Locate the cell with the specified text and output its [x, y] center coordinate. 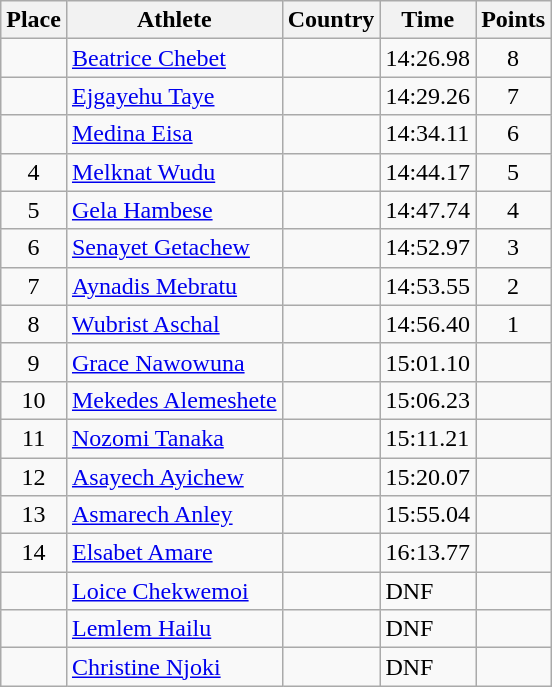
2 [514, 286]
14 [34, 553]
Athlete [174, 20]
15:55.04 [428, 515]
Gela Hambese [174, 210]
Wubrist Aschal [174, 324]
14:34.11 [428, 134]
14:56.40 [428, 324]
Asayech Ayichew [174, 477]
Country [331, 20]
14:47.74 [428, 210]
Beatrice Chebet [174, 58]
16:13.77 [428, 553]
3 [514, 248]
Time [428, 20]
12 [34, 477]
Grace Nawowuna [174, 362]
Christine Njoki [174, 667]
14:53.55 [428, 286]
14:29.26 [428, 96]
15:01.10 [428, 362]
15:20.07 [428, 477]
14:52.97 [428, 248]
Lemlem Hailu [174, 629]
Elsabet Amare [174, 553]
10 [34, 400]
Melknat Wudu [174, 172]
Medina Eisa [174, 134]
Aynadis Mebratu [174, 286]
11 [34, 438]
Loice Chekwemoi [174, 591]
15:11.21 [428, 438]
Mekedes Alemeshete [174, 400]
15:06.23 [428, 400]
Senayet Getachew [174, 248]
13 [34, 515]
Nozomi Tanaka [174, 438]
Points [514, 20]
Asmarech Anley [174, 515]
Ejgayehu Taye [174, 96]
Place [34, 20]
14:44.17 [428, 172]
14:26.98 [428, 58]
1 [514, 324]
9 [34, 362]
